Identify which cell holds the provided text, then report its [X, Y] central coordinate. 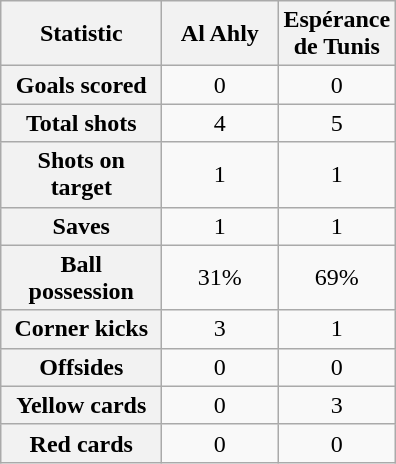
Offsides [82, 367]
Shots on target [82, 174]
Red cards [82, 443]
Corner kicks [82, 329]
Statistic [82, 34]
31% [220, 278]
4 [220, 123]
69% [337, 278]
5 [337, 123]
Yellow cards [82, 405]
Goals scored [82, 85]
Total shots [82, 123]
Espérance de Tunis [337, 34]
Saves [82, 226]
Ball possession [82, 278]
Al Ahly [220, 34]
